Detect which cell encompasses the target text, then output its [X, Y] center coordinate. 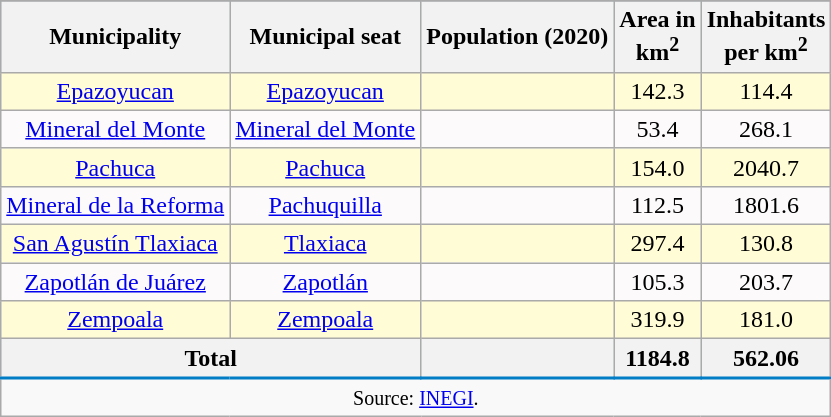
297.4 [658, 244]
Population (2020) [518, 37]
105.3 [658, 282]
2040.7 [766, 167]
Pachuquilla [326, 205]
Municipality [116, 37]
Total [211, 358]
114.4 [766, 91]
142.3 [658, 91]
Zapotlán [326, 282]
53.4 [658, 129]
203.7 [766, 282]
154.0 [658, 167]
1184.8 [658, 358]
130.8 [766, 244]
181.0 [766, 320]
112.5 [658, 205]
268.1 [766, 129]
San Agustín Tlaxiaca [116, 244]
319.9 [658, 320]
Area inkm2 [658, 37]
Inhabitantsper km2 [766, 37]
562.06 [766, 358]
Zapotlán de Juárez [116, 282]
Municipal seat [326, 37]
Source: INEGI. [416, 398]
Tlaxiaca [326, 244]
1801.6 [766, 205]
Mineral de la Reforma [116, 205]
